Output the [x, y] coordinate of the center of the cell containing the given text.  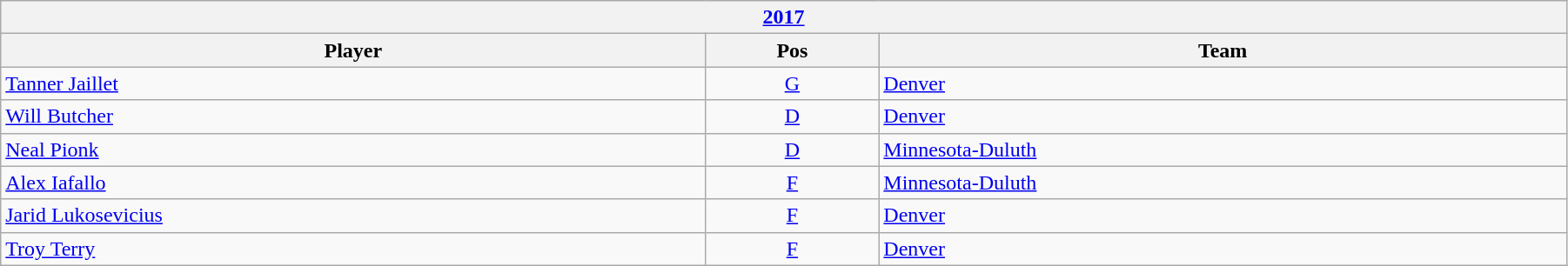
Pos [792, 50]
Will Butcher [353, 116]
Troy Terry [353, 249]
Player [353, 50]
Neal Pionk [353, 150]
Alex Iafallo [353, 183]
Tanner Jaillet [353, 83]
Jarid Lukosevicius [353, 216]
Team [1223, 50]
2017 [784, 17]
G [792, 83]
